Output the [X, Y] coordinate of the center of the cell containing the given text.  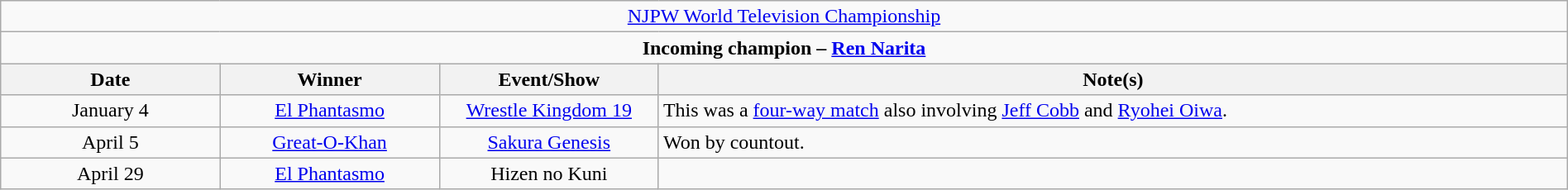
NJPW World Television Championship [784, 17]
This was a four-way match also involving Jeff Cobb and Ryohei Oiwa. [1113, 111]
Wrestle Kingdom 19 [549, 111]
Winner [329, 79]
January 4 [111, 111]
Won by countout. [1113, 142]
Note(s) [1113, 79]
Incoming champion – Ren Narita [784, 48]
Great-O-Khan [329, 142]
Hizen no Kuni [549, 173]
Sakura Genesis [549, 142]
April 29 [111, 173]
Event/Show [549, 79]
Date [111, 79]
April 5 [111, 142]
